Detect which cell encompasses the target text, then output its [x, y] center coordinate. 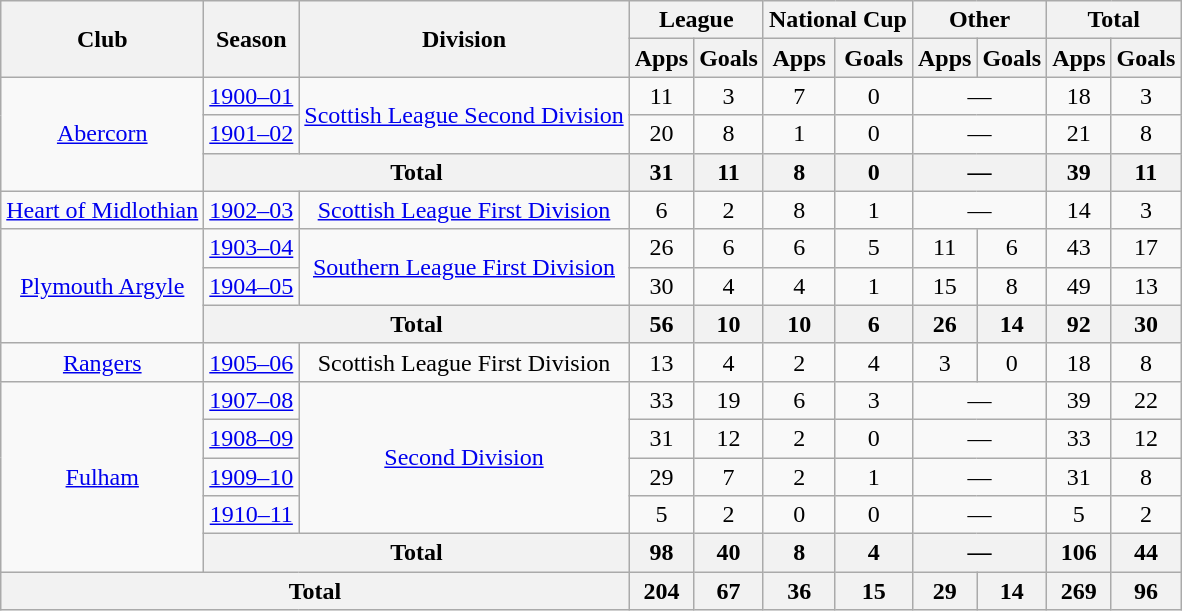
League [696, 20]
49 [1079, 286]
40 [729, 553]
Other [979, 20]
92 [1079, 324]
204 [661, 591]
Club [102, 39]
106 [1079, 553]
National Cup [838, 20]
Division [464, 39]
19 [729, 400]
1904–05 [252, 286]
96 [1146, 591]
1903–04 [252, 248]
36 [799, 591]
67 [729, 591]
1907–08 [252, 400]
1910–11 [252, 515]
Heart of Midlothian [102, 210]
1902–03 [252, 210]
56 [661, 324]
43 [1079, 248]
20 [661, 134]
Plymouth Argyle [102, 286]
Second Division [464, 457]
22 [1146, 400]
Abercorn [102, 134]
98 [661, 553]
1901–02 [252, 134]
1900–01 [252, 96]
269 [1079, 591]
17 [1146, 248]
Southern League First Division [464, 267]
Scottish League Second Division [464, 115]
21 [1079, 134]
Fulham [102, 476]
1908–09 [252, 438]
1909–10 [252, 477]
1905–06 [252, 362]
Rangers [102, 362]
44 [1146, 553]
Season [252, 39]
